Find where the given text appears and provide that cell's center as [x, y] coordinate. 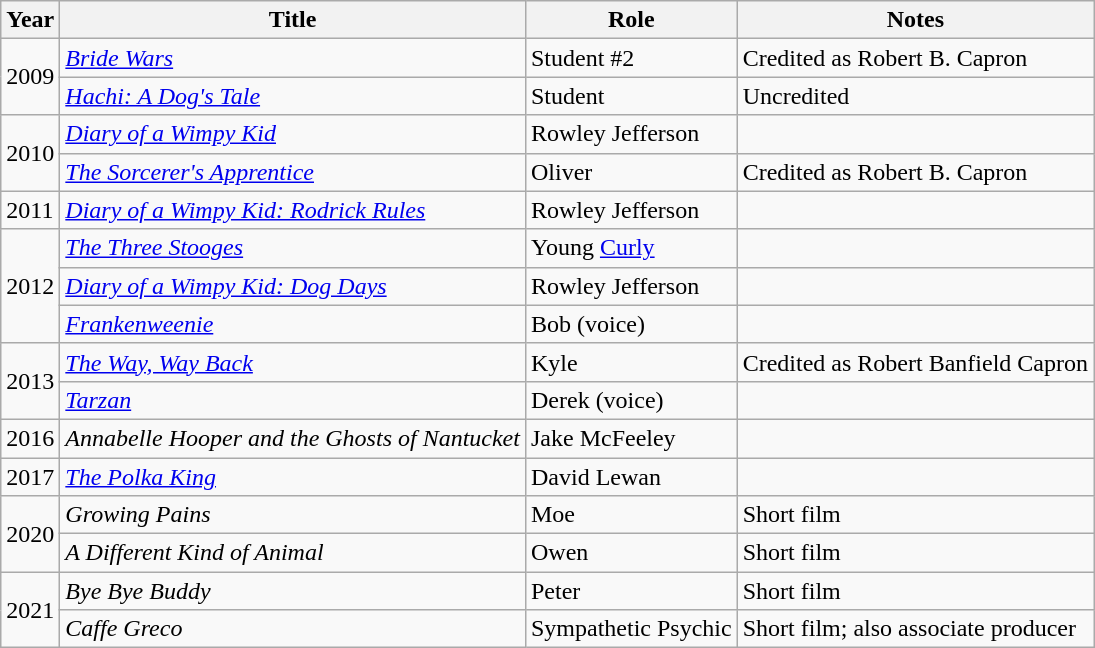
Uncredited [915, 96]
Peter [631, 591]
Young Curly [631, 248]
2016 [30, 438]
Kyle [631, 362]
Derek (voice) [631, 400]
Notes [915, 20]
Sympathetic Psychic [631, 629]
2011 [30, 210]
Growing Pains [293, 515]
Bride Wars [293, 58]
Caffe Greco [293, 629]
2021 [30, 610]
The Polka King [293, 477]
Owen [631, 553]
2009 [30, 77]
Diary of a Wimpy Kid: Dog Days [293, 286]
Oliver [631, 172]
The Three Stooges [293, 248]
David Lewan [631, 477]
The Way, Way Back [293, 362]
Moe [631, 515]
Hachi: A Dog's Tale [293, 96]
Role [631, 20]
2010 [30, 153]
2017 [30, 477]
A Different Kind of Animal [293, 553]
Year [30, 20]
Tarzan [293, 400]
Diary of a Wimpy Kid [293, 134]
Bye Bye Buddy [293, 591]
2020 [30, 534]
Jake McFeeley [631, 438]
2013 [30, 381]
Frankenweenie [293, 324]
Annabelle Hooper and the Ghosts of Nantucket [293, 438]
Bob (voice) [631, 324]
Credited as Robert Banfield Capron [915, 362]
Title [293, 20]
Diary of a Wimpy Kid: Rodrick Rules [293, 210]
Student #2 [631, 58]
Student [631, 96]
The Sorcerer's Apprentice [293, 172]
2012 [30, 286]
Short film; also associate producer [915, 629]
